Find where the given text appears and provide that cell's center as (X, Y) coordinate. 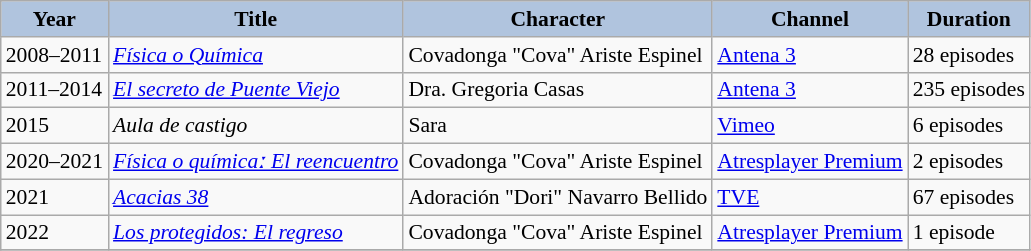
Física o Química (256, 55)
Title (256, 19)
Vimeo (810, 126)
Los protegidos: El regreso (256, 233)
Física o químicaː El reencuentro (256, 162)
2015 (54, 126)
Adoración "Dori" Navarro Bellido (558, 197)
Year (54, 19)
6 episodes (969, 126)
2020–2021 (54, 162)
235 episodes (969, 90)
28 episodes (969, 55)
Acacias 38 (256, 197)
2021 (54, 197)
Sara (558, 126)
Channel (810, 19)
2022 (54, 233)
El secreto de Puente Viejo (256, 90)
2011–2014 (54, 90)
2008–2011 (54, 55)
Duration (969, 19)
TVE (810, 197)
2 episodes (969, 162)
Character (558, 19)
Aula de castigo (256, 126)
Dra. Gregoria Casas (558, 90)
1 episode (969, 233)
67 episodes (969, 197)
